Locate the cell with the specified text and output its [x, y] center coordinate. 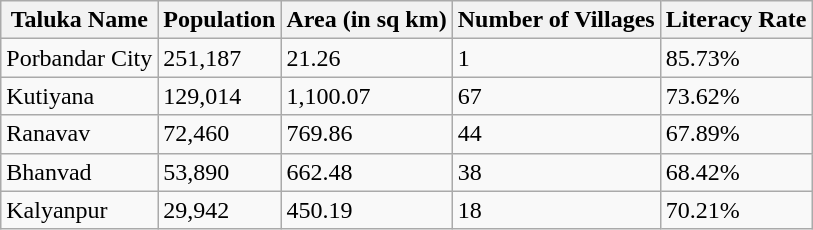
72,460 [220, 134]
Population [220, 20]
Literacy Rate [736, 20]
662.48 [366, 172]
251,187 [220, 58]
Area (in sq km) [366, 20]
21.26 [366, 58]
53,890 [220, 172]
129,014 [220, 96]
769.86 [366, 134]
18 [556, 210]
68.42% [736, 172]
70.21% [736, 210]
450.19 [366, 210]
38 [556, 172]
1,100.07 [366, 96]
67 [556, 96]
Kutiyana [80, 96]
Ranavav [80, 134]
1 [556, 58]
Taluka Name [80, 20]
44 [556, 134]
73.62% [736, 96]
Porbandar City [80, 58]
Kalyanpur [80, 210]
Number of Villages [556, 20]
29,942 [220, 210]
Bhanvad [80, 172]
67.89% [736, 134]
85.73% [736, 58]
